For the text-containing cell, return its midpoint in (x, y) coordinate format. 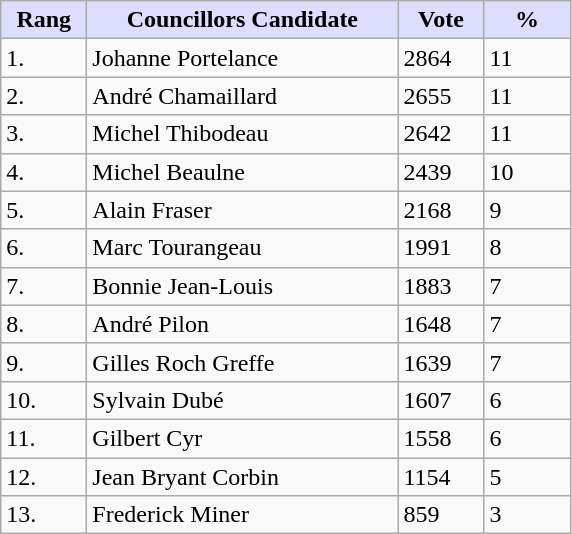
Gilles Roch Greffe (242, 362)
Rang (44, 20)
Michel Thibodeau (242, 134)
3. (44, 134)
Frederick Miner (242, 515)
1558 (441, 438)
2655 (441, 96)
2168 (441, 210)
Sylvain Dubé (242, 400)
1883 (441, 286)
9 (527, 210)
11. (44, 438)
Councillors Candidate (242, 20)
Marc Tourangeau (242, 248)
5. (44, 210)
Alain Fraser (242, 210)
2. (44, 96)
5 (527, 477)
% (527, 20)
10. (44, 400)
1154 (441, 477)
André Chamaillard (242, 96)
7. (44, 286)
859 (441, 515)
6. (44, 248)
12. (44, 477)
13. (44, 515)
9. (44, 362)
1991 (441, 248)
10 (527, 172)
Vote (441, 20)
Jean Bryant Corbin (242, 477)
8 (527, 248)
André Pilon (242, 324)
3 (527, 515)
2642 (441, 134)
1. (44, 58)
Bonnie Jean-Louis (242, 286)
4. (44, 172)
1648 (441, 324)
Johanne Portelance (242, 58)
8. (44, 324)
1639 (441, 362)
Michel Beaulne (242, 172)
2439 (441, 172)
Gilbert Cyr (242, 438)
1607 (441, 400)
2864 (441, 58)
